Determine the [X, Y] coordinate at the center of the cell enclosing the given text.  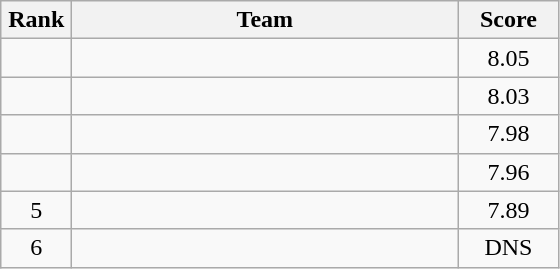
8.05 [508, 58]
7.96 [508, 172]
5 [36, 210]
6 [36, 248]
8.03 [508, 96]
7.89 [508, 210]
7.98 [508, 134]
DNS [508, 248]
Team [265, 20]
Rank [36, 20]
Score [508, 20]
